Search for the cell housing the specified text and yield its [x, y] center coordinate. 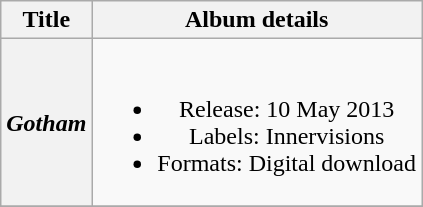
Gotham [46, 122]
Release: 10 May 2013Labels: InnervisionsFormats: Digital download [257, 122]
Album details [257, 20]
Title [46, 20]
